Find where the given text appears and provide that cell's center as (X, Y) coordinate. 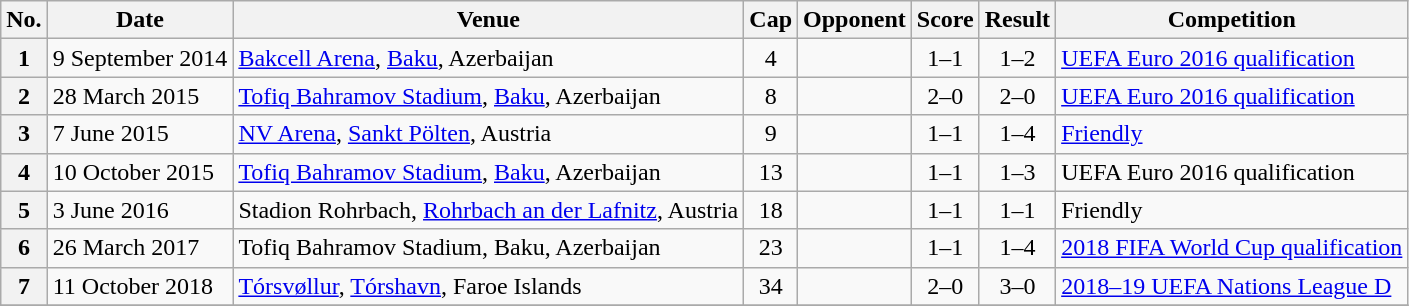
Competition (1232, 20)
Cap (771, 20)
8 (771, 96)
34 (771, 286)
NV Arena, Sankt Pölten, Austria (488, 134)
13 (771, 172)
9 September 2014 (140, 58)
2 (24, 96)
26 March 2017 (140, 248)
No. (24, 20)
3–0 (1017, 286)
3 (24, 134)
Result (1017, 20)
Score (945, 20)
1–3 (1017, 172)
Opponent (855, 20)
Bakcell Arena, Baku, Azerbaijan (488, 58)
10 October 2015 (140, 172)
6 (24, 248)
11 October 2018 (140, 286)
7 June 2015 (140, 134)
Stadion Rohrbach, Rohrbach an der Lafnitz, Austria (488, 210)
23 (771, 248)
3 June 2016 (140, 210)
2018 FIFA World Cup qualification (1232, 248)
18 (771, 210)
Date (140, 20)
1 (24, 58)
7 (24, 286)
Venue (488, 20)
1–2 (1017, 58)
Tórsvøllur, Tórshavn, Faroe Islands (488, 286)
5 (24, 210)
28 March 2015 (140, 96)
9 (771, 134)
2018–19 UEFA Nations League D (1232, 286)
